Provide the [X, Y] coordinate of the cell's center where the given text is located.  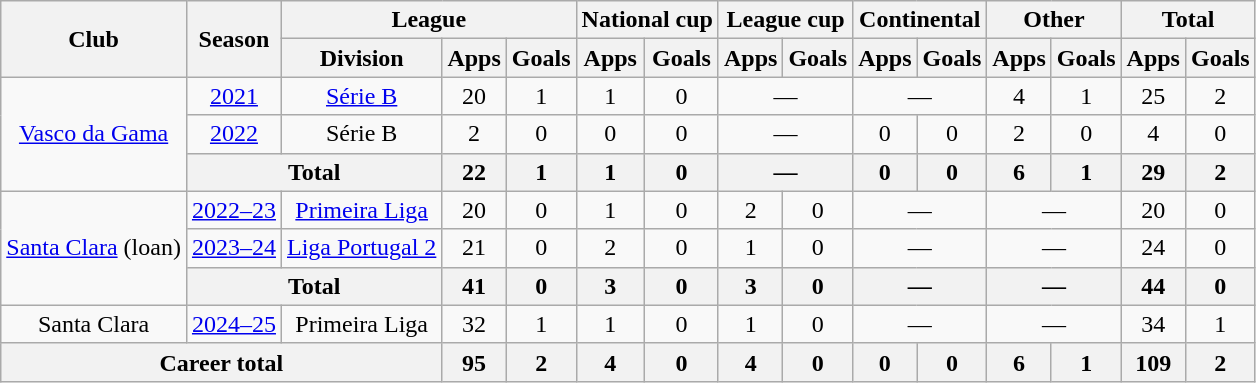
Career total [222, 362]
Division [361, 58]
Santa Clara (loan) [94, 248]
2023–24 [234, 248]
2022–23 [234, 210]
21 [474, 248]
2021 [234, 96]
29 [1153, 172]
Club [94, 39]
41 [474, 286]
32 [474, 324]
League [428, 20]
League cup [785, 20]
Season [234, 39]
Other [1054, 20]
2022 [234, 134]
24 [1153, 248]
Liga Portugal 2 [361, 248]
34 [1153, 324]
44 [1153, 286]
25 [1153, 96]
109 [1153, 362]
95 [474, 362]
22 [474, 172]
2024–25 [234, 324]
Santa Clara [94, 324]
National cup [647, 20]
Vasco da Gama [94, 134]
Continental [920, 20]
